Determine the [x, y] coordinate at the center of the cell enclosing the given text.  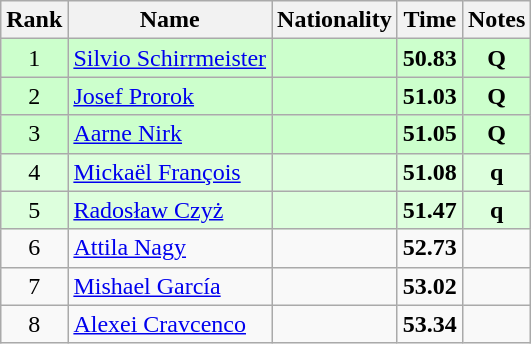
Mickaël François [170, 172]
Rank [34, 20]
6 [34, 248]
4 [34, 172]
2 [34, 96]
53.02 [430, 286]
3 [34, 134]
51.08 [430, 172]
51.05 [430, 134]
Mishael García [170, 286]
51.47 [430, 210]
Nationality [335, 20]
51.03 [430, 96]
50.83 [430, 58]
Notes [496, 20]
7 [34, 286]
Radosław Czyż [170, 210]
Aarne Nirk [170, 134]
52.73 [430, 248]
8 [34, 324]
Alexei Cravcenco [170, 324]
5 [34, 210]
53.34 [430, 324]
Name [170, 20]
Time [430, 20]
Josef Prorok [170, 96]
Silvio Schirrmeister [170, 58]
Attila Nagy [170, 248]
1 [34, 58]
